Identify which cell holds the provided text, then report its [x, y] central coordinate. 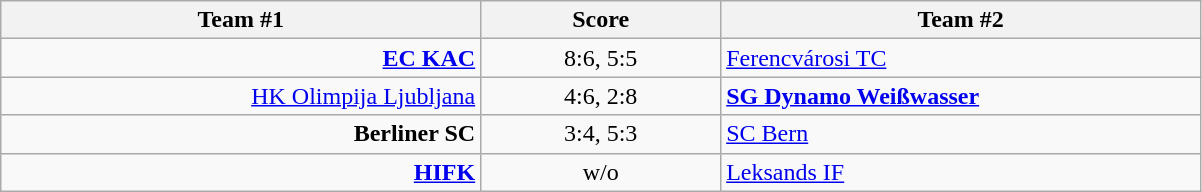
w/o [601, 172]
3:4, 5:3 [601, 134]
SC Bern [961, 134]
Score [601, 20]
EC KAC [241, 58]
Team #1 [241, 20]
Ferencvárosi TC [961, 58]
Team #2 [961, 20]
HIFK [241, 172]
8:6, 5:5 [601, 58]
4:6, 2:8 [601, 96]
Leksands IF [961, 172]
Berliner SC [241, 134]
HK Olimpija Ljubljana [241, 96]
SG Dynamo Weißwasser [961, 96]
